Detect which cell encompasses the target text, then output its (X, Y) center coordinate. 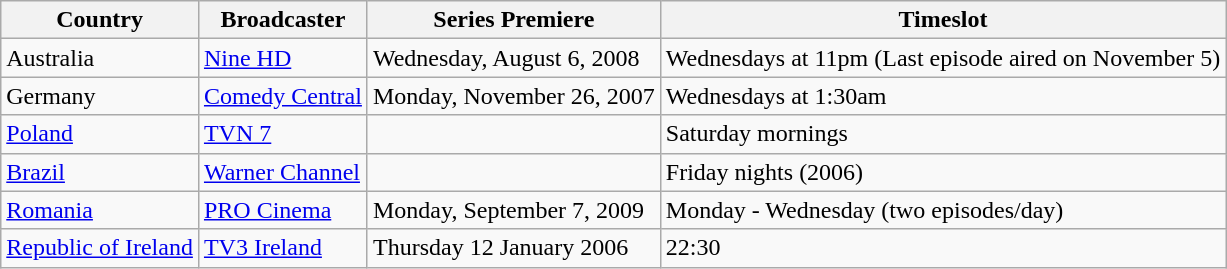
Comedy Central (282, 96)
Country (100, 20)
Series Premiere (514, 20)
Monday, September 7, 2009 (514, 210)
TV3 Ireland (282, 248)
Nine HD (282, 58)
Broadcaster (282, 20)
Wednesdays at 11pm (Last episode aired on November 5) (942, 58)
Monday - Wednesday (two episodes/day) (942, 210)
Brazil (100, 172)
Warner Channel (282, 172)
Friday nights (2006) (942, 172)
Timeslot (942, 20)
Thursday 12 January 2006 (514, 248)
22:30 (942, 248)
Monday, November 26, 2007 (514, 96)
Poland (100, 134)
Romania (100, 210)
PRO Cinema (282, 210)
Saturday mornings (942, 134)
Republic of Ireland (100, 248)
Wednesdays at 1:30am (942, 96)
Australia (100, 58)
Germany (100, 96)
TVN 7 (282, 134)
Wednesday, August 6, 2008 (514, 58)
